Capture the cell that displays the provided text and extract its [x, y] central coordinate. 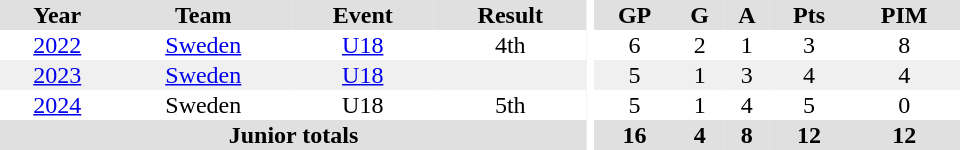
5th [511, 105]
2022 [58, 45]
PIM [904, 15]
G [700, 15]
Result [511, 15]
Junior totals [294, 135]
0 [904, 105]
Event [363, 15]
GP [635, 15]
2 [700, 45]
2023 [58, 75]
A [747, 15]
Pts [810, 15]
4th [511, 45]
Year [58, 15]
Team [204, 15]
2024 [58, 105]
6 [635, 45]
16 [635, 135]
